Extract the (X, Y) coordinate from the center of the cell holding the provided text.  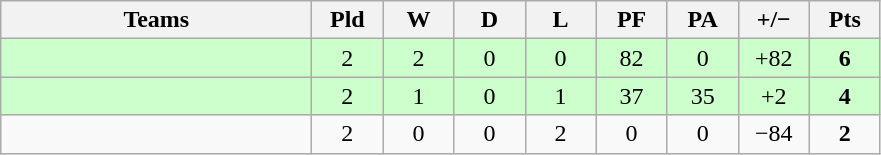
PA (702, 20)
82 (632, 58)
6 (844, 58)
+82 (774, 58)
Teams (156, 20)
Pld (348, 20)
W (418, 20)
−84 (774, 134)
35 (702, 96)
Pts (844, 20)
L (560, 20)
37 (632, 96)
+2 (774, 96)
D (490, 20)
+/− (774, 20)
4 (844, 96)
PF (632, 20)
